For the text-containing cell, return its midpoint in [x, y] coordinate format. 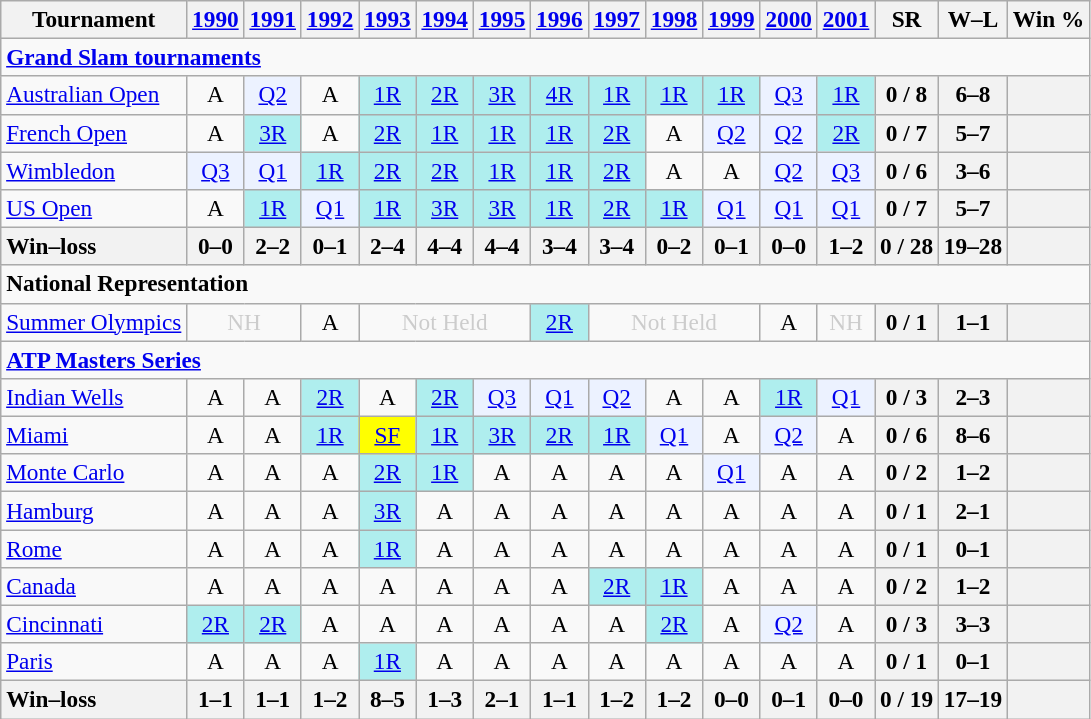
2–3 [972, 397]
Summer Olympics [94, 322]
1996 [560, 19]
SR [907, 19]
Wimbledon [94, 170]
Indian Wells [94, 397]
1990 [216, 19]
US Open [94, 208]
Paris [94, 662]
19–28 [972, 246]
Rome [94, 548]
8–6 [972, 435]
1993 [388, 19]
6–8 [972, 95]
SF [388, 435]
1992 [330, 19]
ATP Masters Series [546, 359]
1999 [732, 19]
0–2 [674, 246]
0 / 28 [907, 246]
Miami [94, 435]
Tournament [94, 19]
1997 [616, 19]
4R [560, 95]
Win % [1048, 19]
2–2 [272, 246]
2000 [788, 19]
0 / 19 [907, 699]
17–19 [972, 699]
Canada [94, 586]
1995 [502, 19]
1–3 [444, 699]
3–6 [972, 170]
3–3 [972, 624]
W–L [972, 19]
2001 [846, 19]
National Representation [546, 284]
French Open [94, 133]
Grand Slam tournaments [546, 57]
Cincinnati [94, 624]
Australian Open [94, 95]
8–5 [388, 699]
Hamburg [94, 510]
1994 [444, 19]
1991 [272, 19]
2–4 [388, 246]
0 / 8 [907, 95]
1998 [674, 19]
Monte Carlo [94, 473]
